From the cell containing the given text, extract its center point as [X, Y] coordinate. 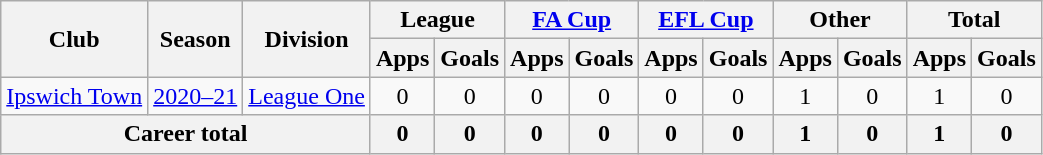
League One [307, 96]
Club [74, 39]
Other [840, 20]
Ipswich Town [74, 96]
Career total [186, 134]
League [437, 20]
Division [307, 39]
2020–21 [196, 96]
Total [974, 20]
EFL Cup [706, 20]
Season [196, 39]
FA Cup [572, 20]
